Identify which cell holds the provided text, then report its (X, Y) central coordinate. 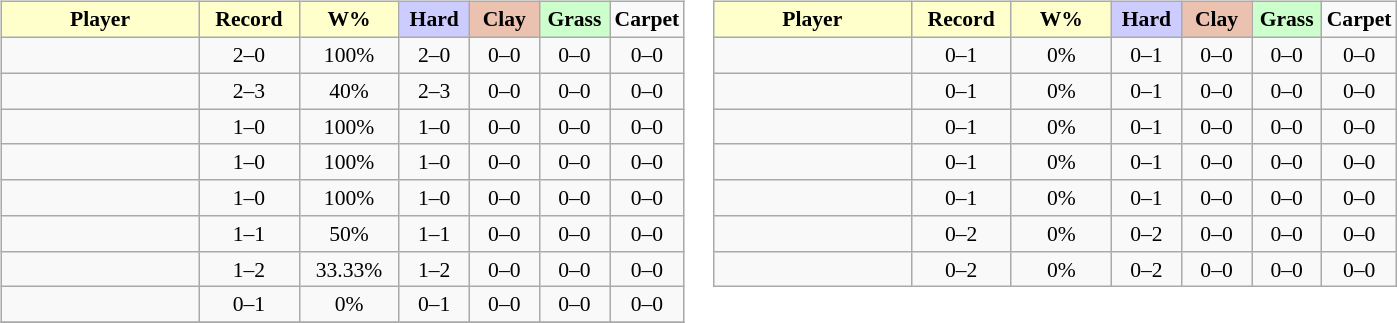
33.33% (349, 269)
40% (349, 91)
50% (349, 234)
